Return the (x, y) coordinate for the center point of the cell that contains the specified text.  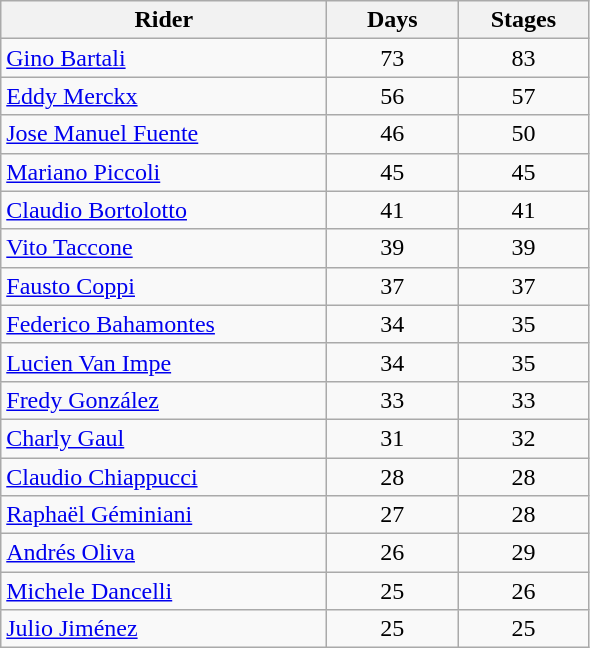
Michele Dancelli (164, 591)
83 (524, 58)
Gino Bartali (164, 58)
Charly Gaul (164, 438)
Julio Jiménez (164, 629)
32 (524, 438)
Claudio Bortolotto (164, 210)
46 (392, 134)
Lucien Van Impe (164, 362)
Rider (164, 20)
27 (392, 515)
Eddy Merckx (164, 96)
Fredy González (164, 400)
Federico Bahamontes (164, 324)
57 (524, 96)
31 (392, 438)
Jose Manuel Fuente (164, 134)
50 (524, 134)
Andrés Oliva (164, 553)
Fausto Coppi (164, 286)
Stages (524, 20)
Raphaël Géminiani (164, 515)
Claudio Chiappucci (164, 477)
Mariano Piccoli (164, 172)
Vito Taccone (164, 248)
29 (524, 553)
73 (392, 58)
Days (392, 20)
56 (392, 96)
